Detect which cell encompasses the target text, then output its (x, y) center coordinate. 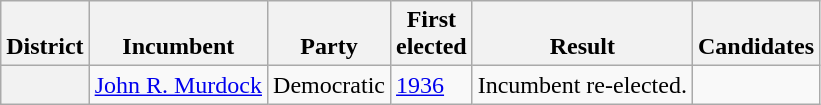
1936 (432, 85)
Incumbent (178, 34)
Democratic (330, 85)
Party (330, 34)
Candidates (756, 34)
Incumbent re-elected. (582, 85)
Firstelected (432, 34)
District (45, 34)
John R. Murdock (178, 85)
Result (582, 34)
